Output the (X, Y) coordinate of the center of the cell containing the given text.  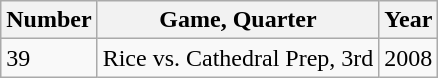
2008 (408, 58)
Game, Quarter (238, 20)
Year (408, 20)
Number (49, 20)
Rice vs. Cathedral Prep, 3rd (238, 58)
39 (49, 58)
